From the cell containing the given text, extract its center point as [X, Y] coordinate. 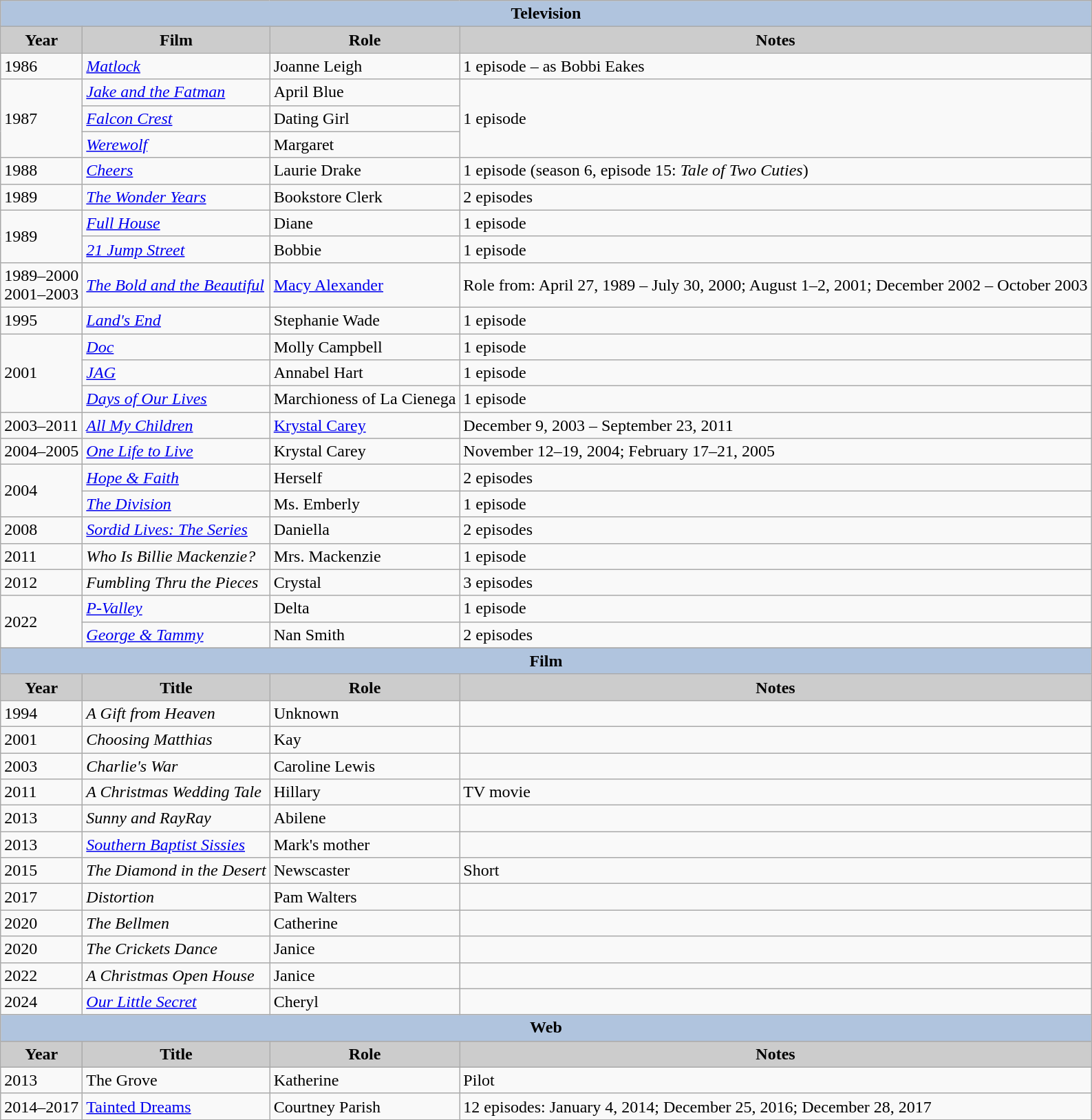
April Blue [365, 92]
2015 [41, 871]
The Bellmen [176, 923]
1 episode – as Bobbi Eakes [775, 66]
Doc [176, 346]
Cheers [176, 171]
2003–2011 [41, 425]
Nan Smith [365, 635]
Falcon Crest [176, 118]
Marchioness of La Cienega [365, 399]
November 12–19, 2004; February 17–21, 2005 [775, 452]
A Christmas Wedding Tale [176, 792]
The Bold and the Beautiful [176, 285]
Mark's mother [365, 845]
2003 [41, 766]
Web [546, 1028]
All My Children [176, 425]
3 episodes [775, 582]
Distortion [176, 897]
One Life to Live [176, 452]
Margaret [365, 145]
Stephanie Wade [365, 320]
2024 [41, 1002]
Charlie's War [176, 766]
Delta [365, 609]
Choosing Matthias [176, 739]
JAG [176, 373]
Land's End [176, 320]
Annabel Hart [365, 373]
Hope & Faith [176, 478]
TV movie [775, 792]
21 Jump Street [176, 249]
12 episodes: January 4, 2014; December 25, 2016; December 28, 2017 [775, 1106]
Laurie Drake [365, 171]
Who Is Billie Mackenzie? [176, 556]
Unknown [365, 713]
Herself [365, 478]
1986 [41, 66]
Days of Our Lives [176, 399]
2004 [41, 491]
1995 [41, 320]
December 9, 2003 – September 23, 2011 [775, 425]
Ms. Emberly [365, 504]
Our Little Secret [176, 1002]
Sunny and RayRay [176, 818]
Matlock [176, 66]
Dating Girl [365, 118]
Daniella [365, 530]
Jake and the Fatman [176, 92]
1994 [41, 713]
1987 [41, 118]
Bookstore Clerk [365, 197]
Newscaster [365, 871]
Molly Campbell [365, 346]
A Christmas Open House [176, 975]
Catherine [365, 923]
Hillary [365, 792]
The Crickets Dance [176, 949]
Bobbie [365, 249]
Southern Baptist Sissies [176, 845]
Television [546, 14]
2008 [41, 530]
A Gift from Heaven [176, 713]
Tainted Dreams [176, 1106]
Caroline Lewis [365, 766]
2017 [41, 897]
Joanne Leigh [365, 66]
Role from: April 27, 1989 – July 30, 2000; August 1–2, 2001; December 2002 – October 2003 [775, 285]
Macy Alexander [365, 285]
Crystal [365, 582]
Mrs. Mackenzie [365, 556]
1989–20002001–2003 [41, 285]
Katherine [365, 1080]
The Diamond in the Desert [176, 871]
Courtney Parish [365, 1106]
George & Tammy [176, 635]
2012 [41, 582]
Sordid Lives: The Series [176, 530]
Full House [176, 223]
Abilene [365, 818]
The Grove [176, 1080]
2004–2005 [41, 452]
Diane [365, 223]
Pam Walters [365, 897]
Cheryl [365, 1002]
Pilot [775, 1080]
2014–2017 [41, 1106]
The Wonder Years [176, 197]
1988 [41, 171]
Short [775, 871]
1 episode (season 6, episode 15: Tale of Two Cuties) [775, 171]
Kay [365, 739]
Werewolf [176, 145]
P-Valley [176, 609]
The Division [176, 504]
Fumbling Thru the Pieces [176, 582]
